From the cell containing the given text, extract its center point as [x, y] coordinate. 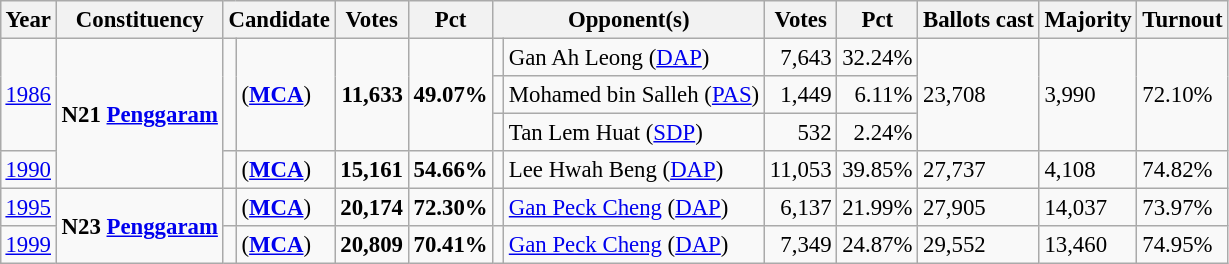
39.85% [878, 170]
Year [28, 20]
54.66% [450, 170]
Candidate [279, 20]
1995 [28, 208]
29,552 [978, 245]
74.95% [1182, 245]
72.30% [450, 208]
49.07% [450, 94]
N21 Penggaram [140, 113]
20,174 [372, 208]
7,643 [801, 57]
6,137 [801, 208]
Lee Hwah Beng (DAP) [634, 170]
1986 [28, 94]
7,349 [801, 245]
11,053 [801, 170]
1999 [28, 245]
6.11% [878, 95]
Mohamed bin Salleh (PAS) [634, 95]
70.41% [450, 245]
Majority [1088, 20]
13,460 [1088, 245]
1990 [28, 170]
2.24% [878, 133]
Constituency [140, 20]
Ballots cast [978, 20]
74.82% [1182, 170]
27,737 [978, 170]
Opponent(s) [629, 20]
11,633 [372, 94]
14,037 [1088, 208]
Turnout [1182, 20]
532 [801, 133]
N23 Penggaram [140, 226]
24.87% [878, 245]
23,708 [978, 94]
Gan Ah Leong (DAP) [634, 57]
15,161 [372, 170]
1,449 [801, 95]
3,990 [1088, 94]
Tan Lem Huat (SDP) [634, 133]
27,905 [978, 208]
21.99% [878, 208]
20,809 [372, 245]
72.10% [1182, 94]
32.24% [878, 57]
73.97% [1182, 208]
4,108 [1088, 170]
